Detect which cell encompasses the target text, then output its [X, Y] center coordinate. 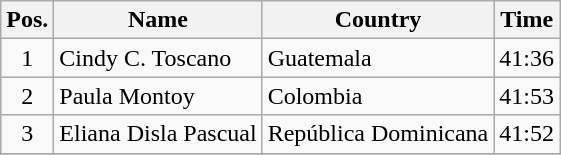
Cindy C. Toscano [158, 58]
República Dominicana [378, 134]
Eliana Disla Pascual [158, 134]
Paula Montoy [158, 96]
2 [28, 96]
Guatemala [378, 58]
Country [378, 20]
41:36 [527, 58]
1 [28, 58]
Time [527, 20]
Colombia [378, 96]
41:52 [527, 134]
Name [158, 20]
3 [28, 134]
Pos. [28, 20]
41:53 [527, 96]
